Identify which cell holds the provided text, then report its [X, Y] central coordinate. 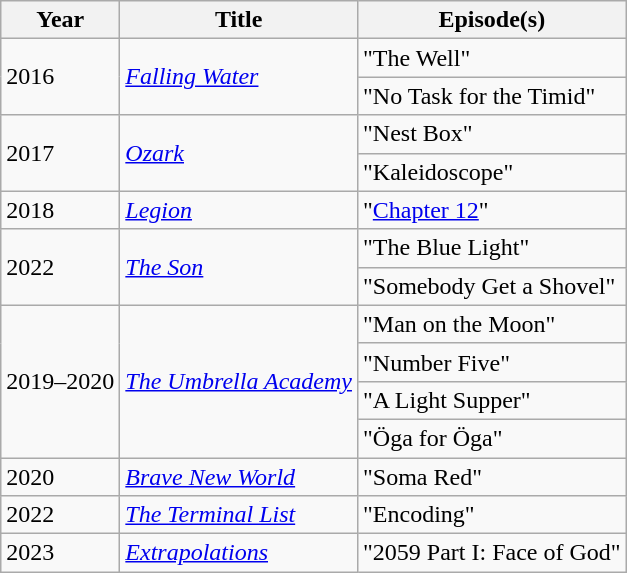
Title [239, 20]
2016 [60, 77]
"Man on the Moon" [492, 324]
The Umbrella Academy [239, 381]
"Kaleidoscope" [492, 172]
2019–2020 [60, 381]
Ozark [239, 153]
The Son [239, 267]
"2059 Part I: Face of God" [492, 553]
2023 [60, 553]
"Chapter 12" [492, 210]
"Number Five" [492, 362]
2020 [60, 477]
"Encoding" [492, 515]
Falling Water [239, 77]
Legion [239, 210]
Brave New World [239, 477]
"No Task for the Timid" [492, 96]
Extrapolations [239, 553]
"Somebody Get a Shovel" [492, 286]
"The Well" [492, 58]
"A Light Supper" [492, 400]
2018 [60, 210]
"Öga for Öga" [492, 438]
2017 [60, 153]
Episode(s) [492, 20]
The Terminal List [239, 515]
"The Blue Light" [492, 248]
"Soma Red" [492, 477]
"Nest Box" [492, 134]
Year [60, 20]
